Identify which cell holds the provided text, then report its (x, y) central coordinate. 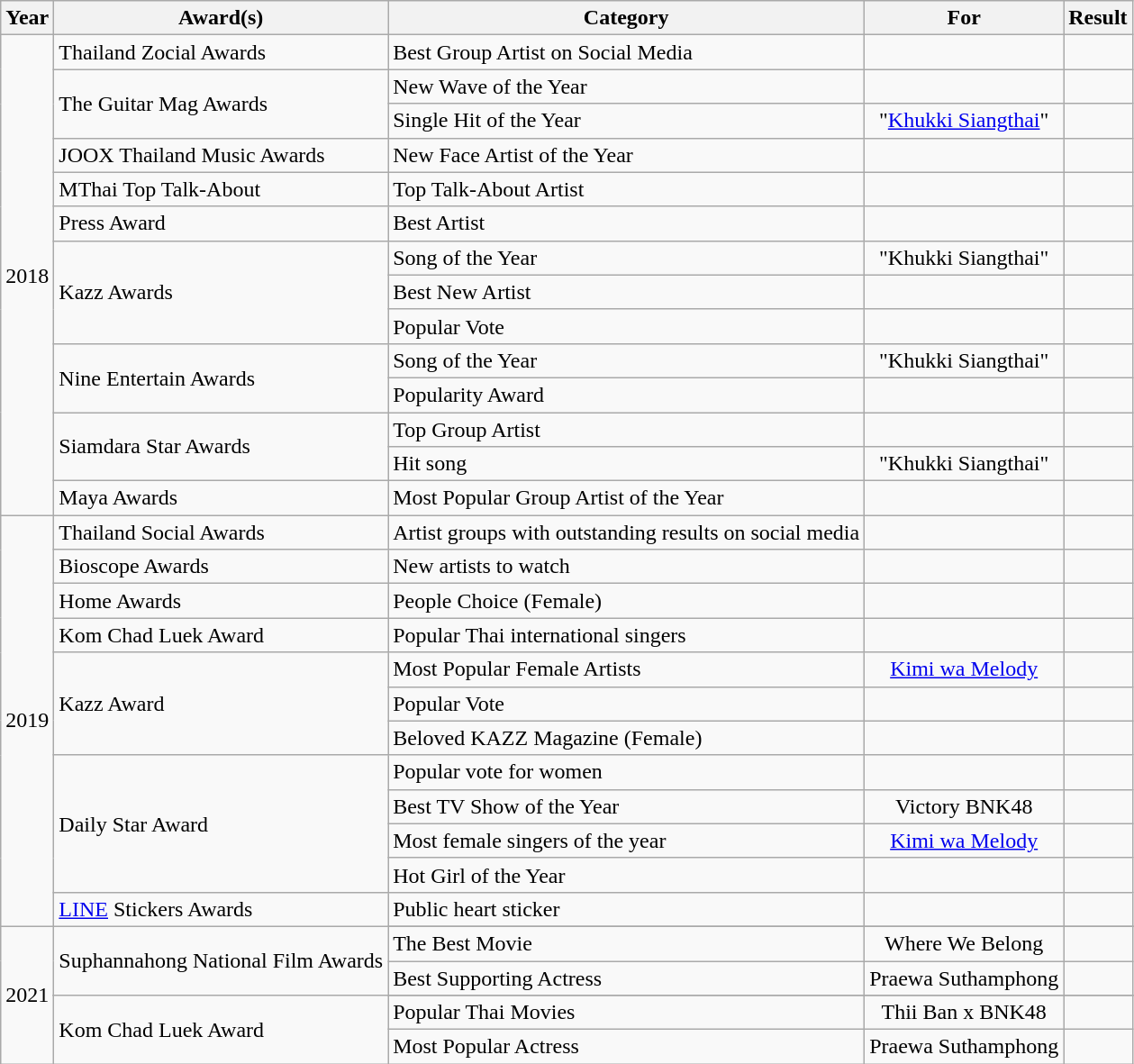
2019 (27, 721)
Best Supporting Actress (627, 978)
Kazz Awards (222, 292)
For (964, 18)
Beloved KAZZ Magazine (Female) (627, 738)
The Guitar Mag Awards (222, 104)
Top Group Artist (627, 430)
Where We Belong (964, 943)
LINE Stickers Awards (222, 909)
Suphannahong National Film Awards (222, 960)
Result (1098, 18)
Press Award (222, 223)
Hit song (627, 464)
Popular vote for women (627, 772)
2018 (27, 276)
Year (27, 18)
Best TV Show of the Year (627, 806)
Most Popular Female Artists (627, 669)
Popular Thai international singers (627, 635)
Category (627, 18)
Award(s) (222, 18)
Victory BNK48 (964, 806)
Single Hit of the Year (627, 121)
Popularity Award (627, 395)
Best Artist (627, 223)
Hot Girl of the Year (627, 875)
Nine Entertain Awards (222, 377)
New Face Artist of the Year (627, 155)
MThai Top Talk-About (222, 189)
New Wave of the Year (627, 86)
Most female singers of the year (627, 841)
Thailand Social Awards (222, 532)
New artists to watch (627, 567)
Maya Awards (222, 498)
Public heart sticker (627, 909)
Home Awards (222, 601)
Kazz Award (222, 704)
Most Popular Group Artist of the Year (627, 498)
Popular Thai Movies (627, 1013)
Best New Artist (627, 292)
Siamdara Star Awards (222, 447)
Artist groups with outstanding results on social media (627, 532)
Top Talk-About Artist (627, 189)
People Choice (Female) (627, 601)
Daily Star Award (222, 823)
Most Popular Actress (627, 1047)
Bioscope Awards (222, 567)
Thii Ban x BNK48 (964, 1013)
Thailand Zocial Awards (222, 52)
Best Group Artist on Social Media (627, 52)
JOOX Thailand Music Awards (222, 155)
2021 (27, 995)
The Best Movie (627, 943)
